Detect which cell encompasses the target text, then output its [X, Y] center coordinate. 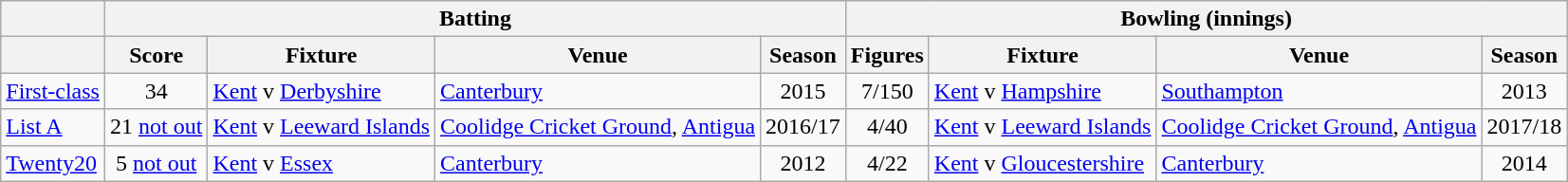
5 not out [156, 163]
Kent v Gloucestershire [1042, 163]
Figures [887, 55]
Kent v Derbyshire [322, 91]
2014 [1524, 163]
Kent v Essex [322, 163]
34 [156, 91]
First-class [53, 91]
4/40 [887, 127]
Twenty20 [53, 163]
List A [53, 127]
Score [156, 55]
Batting [474, 19]
7/150 [887, 91]
2017/18 [1524, 127]
21 not out [156, 127]
2013 [1524, 91]
2012 [803, 163]
Kent v Hampshire [1042, 91]
Bowling (innings) [1206, 19]
Southampton [1319, 91]
2015 [803, 91]
2016/17 [803, 127]
4/22 [887, 163]
